Locate the cell with the specified text and output its (x, y) center coordinate. 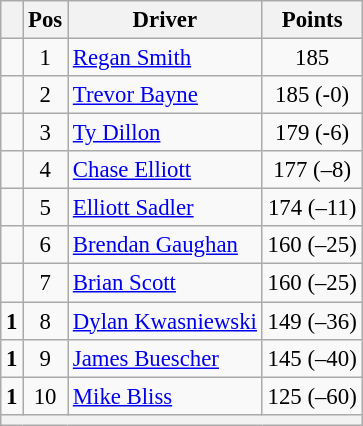
10 (46, 396)
6 (46, 245)
Brian Scott (166, 283)
179 (-6) (312, 133)
Dylan Kwasniewski (166, 321)
145 (–40) (312, 358)
3 (46, 133)
Elliott Sadler (166, 208)
Chase Elliott (166, 170)
Pos (46, 20)
177 (–8) (312, 170)
Mike Bliss (166, 396)
5 (46, 208)
9 (46, 358)
174 (–11) (312, 208)
2 (46, 95)
James Buescher (166, 358)
Brendan Gaughan (166, 245)
Driver (166, 20)
Trevor Bayne (166, 95)
Ty Dillon (166, 133)
125 (–60) (312, 396)
149 (–36) (312, 321)
Regan Smith (166, 58)
185 (312, 58)
7 (46, 283)
4 (46, 170)
8 (46, 321)
Points (312, 20)
185 (-0) (312, 95)
